Return [x, y] of the center of cell containing provided text 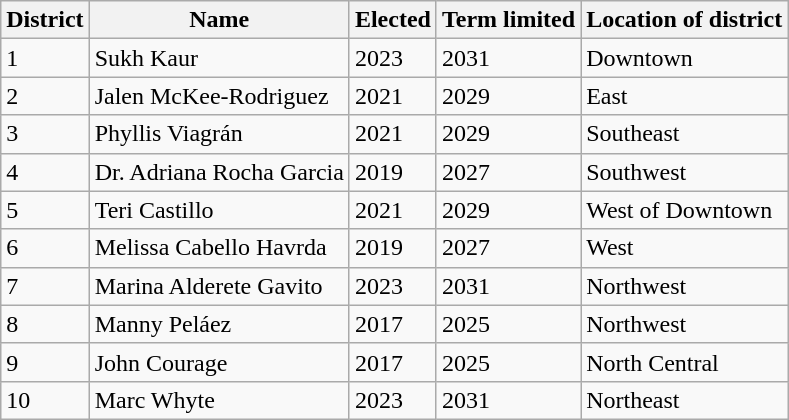
West [684, 248]
John Courage [219, 362]
5 [45, 210]
Southeast [684, 134]
East [684, 96]
Northeast [684, 400]
4 [45, 172]
Location of district [684, 20]
7 [45, 286]
Term limited [508, 20]
Jalen McKee-Rodriguez [219, 96]
Marina Alderete Gavito [219, 286]
Sukh Kaur [219, 58]
Name [219, 20]
North Central [684, 362]
Teri Castillo [219, 210]
Marc Whyte [219, 400]
Dr. Adriana Rocha Garcia [219, 172]
Melissa Cabello Havrda [219, 248]
West of Downtown [684, 210]
Downtown [684, 58]
Phyllis Viagrán [219, 134]
1 [45, 58]
9 [45, 362]
Elected [392, 20]
Southwest [684, 172]
Manny Peláez [219, 324]
8 [45, 324]
10 [45, 400]
2 [45, 96]
3 [45, 134]
District [45, 20]
6 [45, 248]
